Return [X, Y] of the center of cell containing provided text 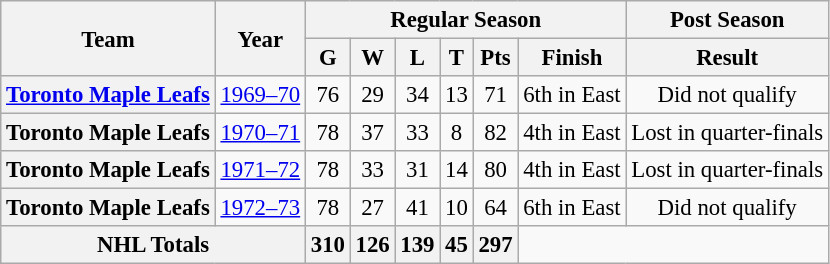
14 [456, 170]
1969–70 [260, 95]
139 [418, 245]
10 [456, 208]
T [456, 58]
41 [418, 208]
G [328, 58]
Post Season [727, 20]
W [372, 58]
Finish [572, 58]
Regular Season [465, 20]
Pts [496, 58]
31 [418, 170]
76 [328, 95]
37 [372, 133]
126 [372, 245]
13 [456, 95]
Year [260, 38]
64 [496, 208]
Result [727, 58]
29 [372, 95]
82 [496, 133]
NHL Totals [154, 245]
310 [328, 245]
71 [496, 95]
34 [418, 95]
Team [108, 38]
45 [456, 245]
1970–71 [260, 133]
L [418, 58]
297 [496, 245]
1972–73 [260, 208]
8 [456, 133]
1971–72 [260, 170]
80 [496, 170]
27 [372, 208]
